Return [x, y] of the center of cell containing provided text 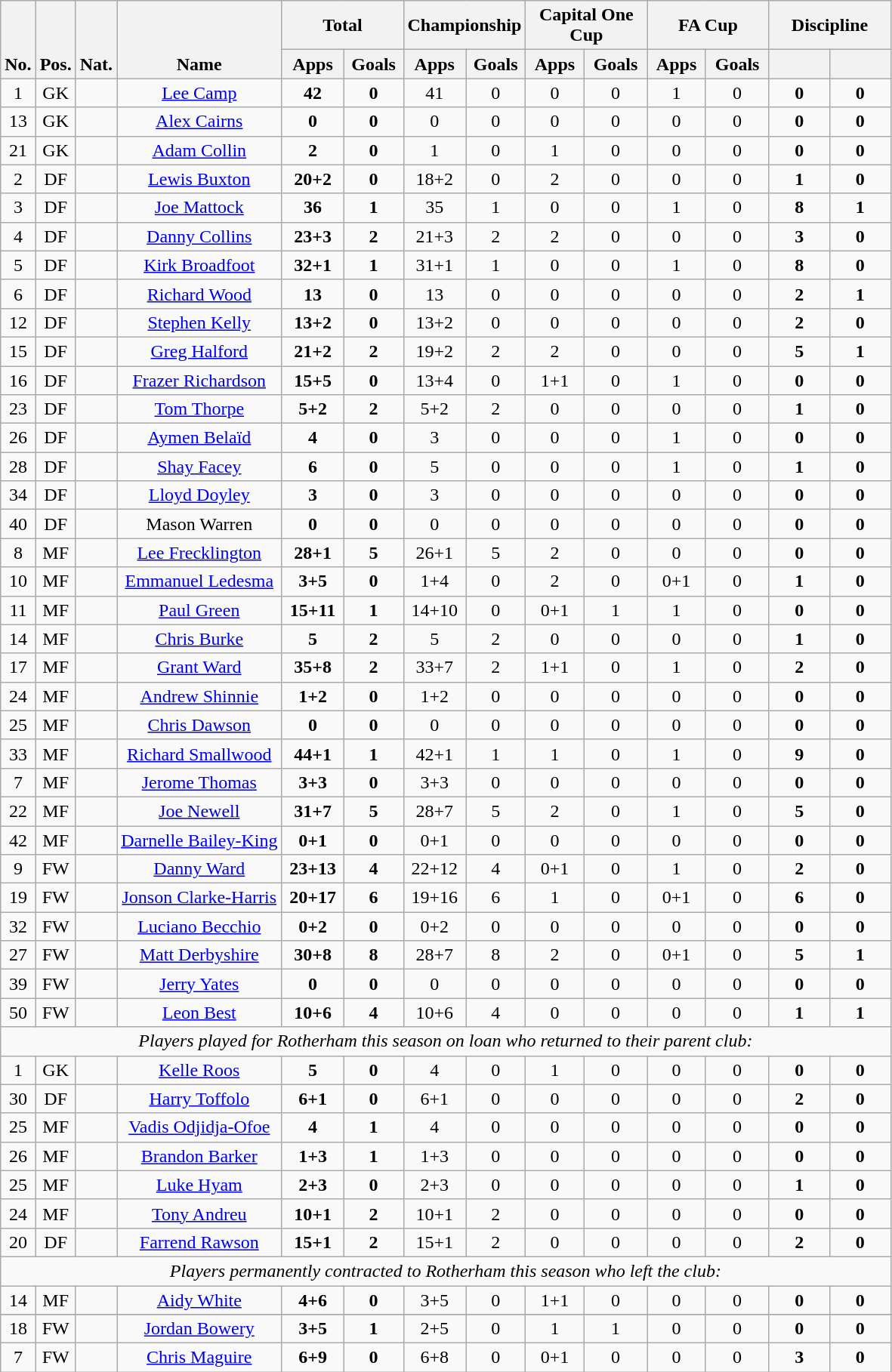
21+2 [313, 351]
17 [18, 668]
44+1 [313, 754]
Players played for Rotherham this season on loan who returned to their parent club: [446, 1041]
32+1 [313, 265]
Jerry Yates [199, 984]
34 [18, 495]
Jerome Thomas [199, 782]
Kelle Roos [199, 1070]
Lee Camp [199, 93]
42+1 [435, 754]
Shay Facey [199, 467]
Lee Frecklington [199, 553]
Jordan Bowery [199, 1329]
Luciano Becchio [199, 926]
Darnelle Bailey-King [199, 840]
Joe Mattock [199, 208]
Adam Collin [199, 150]
Matt Derbyshire [199, 955]
31+1 [435, 265]
32 [18, 926]
15+11 [313, 610]
30+8 [313, 955]
Aymen Belaïd [199, 438]
Farrend Rawson [199, 1242]
Joe Newell [199, 811]
Players permanently contracted to Rotherham this season who left the club: [446, 1271]
2+5 [435, 1329]
Jonson Clarke-Harris [199, 898]
Chris Maguire [199, 1358]
Alex Cairns [199, 122]
15+5 [313, 380]
Chris Dawson [199, 725]
6+9 [313, 1358]
Leon Best [199, 1013]
Aidy White [199, 1300]
39 [18, 984]
Pos. [56, 39]
21+3 [435, 236]
Lewis Buxton [199, 179]
Paul Green [199, 610]
Luke Hyam [199, 1185]
Danny Collins [199, 236]
15 [18, 351]
Championship [465, 26]
Discipline [829, 26]
1+4 [435, 581]
19+2 [435, 351]
23+13 [313, 869]
20+2 [313, 179]
10 [18, 581]
19+16 [435, 898]
36 [313, 208]
31+7 [313, 811]
28 [18, 467]
14+10 [435, 610]
Harry Toffolo [199, 1099]
4+6 [313, 1300]
33 [18, 754]
Greg Halford [199, 351]
No. [18, 39]
40 [18, 524]
Richard Wood [199, 294]
27 [18, 955]
41 [435, 93]
13+4 [435, 380]
19 [18, 898]
20 [18, 1242]
22+12 [435, 869]
20+17 [313, 898]
18 [18, 1329]
Andrew Shinnie [199, 696]
Richard Smallwood [199, 754]
18+2 [435, 179]
50 [18, 1013]
Nat. [96, 39]
Brandon Barker [199, 1156]
Tom Thorpe [199, 409]
26+1 [435, 553]
Danny Ward [199, 869]
35+8 [313, 668]
22 [18, 811]
12 [18, 322]
11 [18, 610]
Name [199, 39]
35 [435, 208]
23 [18, 409]
Vadis Odjidja-Ofoe [199, 1127]
Tony Andreu [199, 1213]
Total [343, 26]
Lloyd Doyley [199, 495]
FA Cup [708, 26]
Kirk Broadfoot [199, 265]
21 [18, 150]
Chris Burke [199, 639]
33+7 [435, 668]
28+1 [313, 553]
Frazer Richardson [199, 380]
30 [18, 1099]
Grant Ward [199, 668]
16 [18, 380]
Mason Warren [199, 524]
Stephen Kelly [199, 322]
23+3 [313, 236]
Emmanuel Ledesma [199, 581]
6+8 [435, 1358]
Capital One Cup [586, 26]
